Extract the [X, Y] coordinate from the center of the cell holding the provided text.  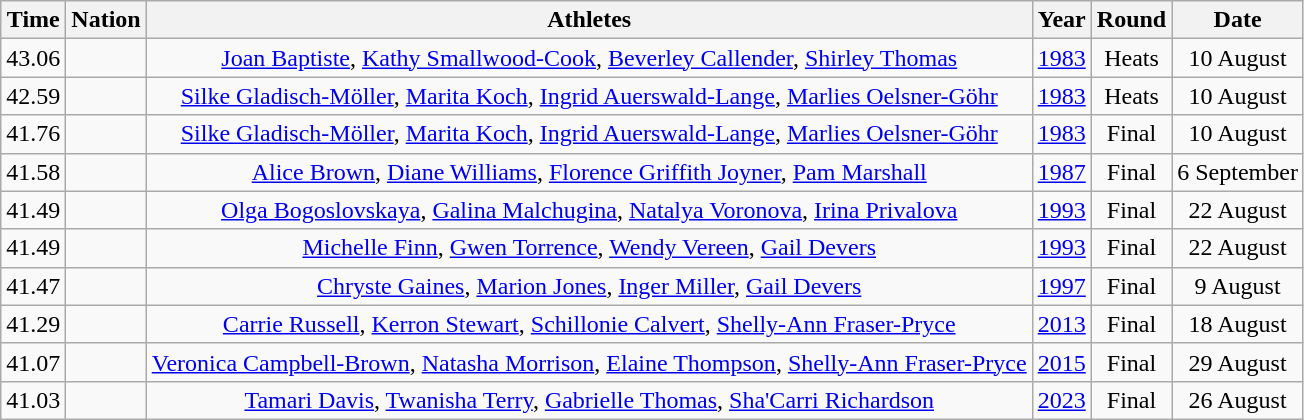
1997 [1062, 286]
Alice Brown, Diane Williams, Florence Griffith Joyner, Pam Marshall [589, 172]
Date [1238, 20]
41.07 [34, 362]
Michelle Finn, Gwen Torrence, Wendy Vereen, Gail Devers [589, 248]
2015 [1062, 362]
26 August [1238, 400]
6 September [1238, 172]
42.59 [34, 96]
Round [1131, 20]
41.58 [34, 172]
18 August [1238, 324]
Time [34, 20]
41.47 [34, 286]
43.06 [34, 58]
Athletes [589, 20]
2013 [1062, 324]
Nation [106, 20]
9 August [1238, 286]
Chryste Gaines, Marion Jones, Inger Miller, Gail Devers [589, 286]
Tamari Davis, Twanisha Terry, Gabrielle Thomas, Sha'Carri Richardson [589, 400]
41.29 [34, 324]
Year [1062, 20]
Veronica Campbell-Brown, Natasha Morrison, Elaine Thompson, Shelly-Ann Fraser-Pryce [589, 362]
41.76 [34, 134]
29 August [1238, 362]
Joan Baptiste, Kathy Smallwood-Cook, Beverley Callender, Shirley Thomas [589, 58]
41.03 [34, 400]
2023 [1062, 400]
1987 [1062, 172]
Olga Bogoslovskaya, Galina Malchugina, Natalya Voronova, Irina Privalova [589, 210]
Carrie Russell, Kerron Stewart, Schillonie Calvert, Shelly-Ann Fraser-Pryce [589, 324]
